Pinpoint the cell where the given text exists, returning its [x, y] midpoint coordinate. 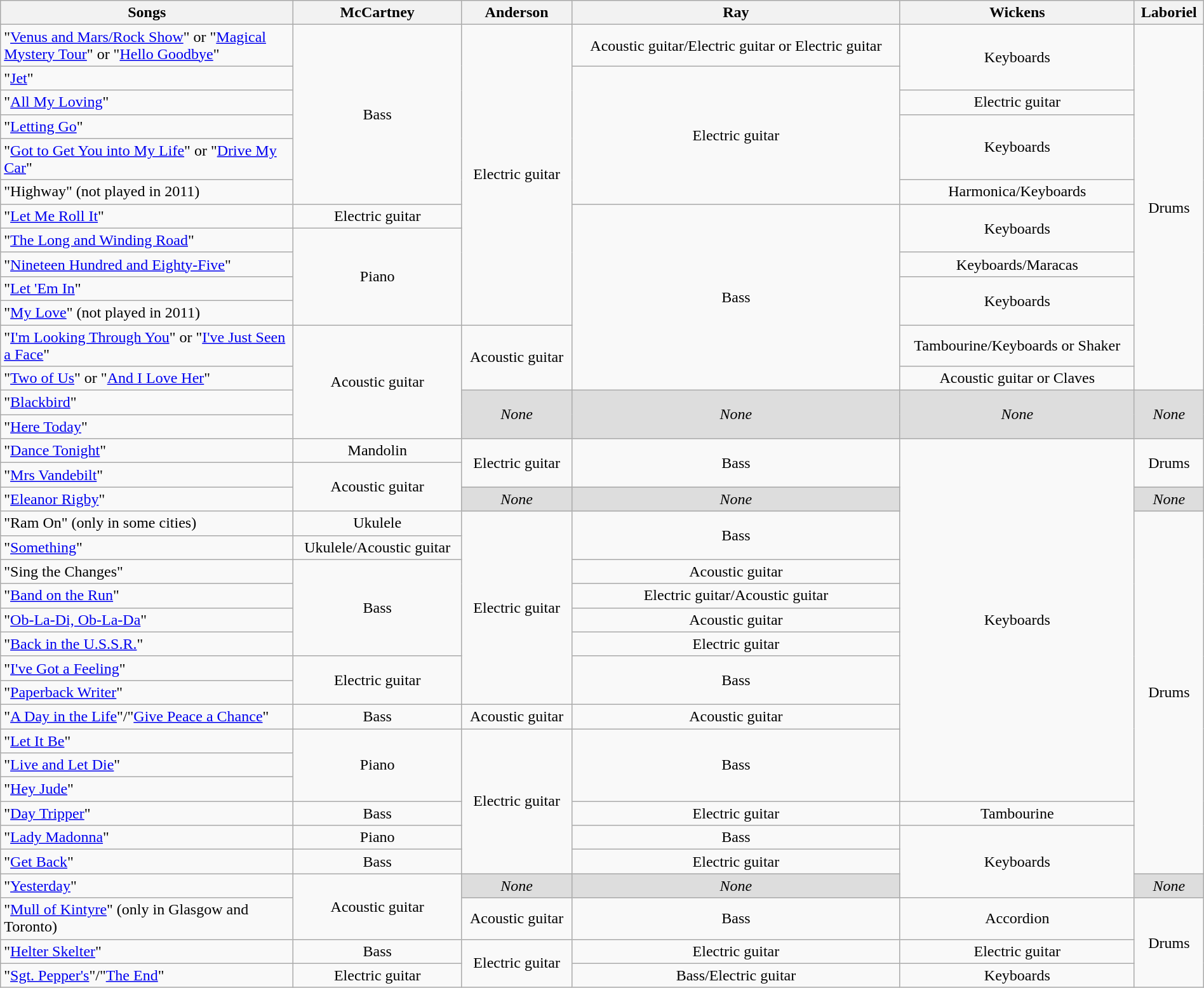
"Ram On" (only in some cities) [147, 523]
"Got to Get You into My Life" or "Drive My Car" [147, 159]
Laboriel [1168, 13]
"Two of Us" or "And I Love Her" [147, 378]
"Venus and Mars/Rock Show" or "Magical Mystery Tour" or "Hello Goodbye" [147, 46]
"My Love" (not played in 2011) [147, 312]
Keyboards/Maracas [1017, 264]
"Dance Tonight" [147, 451]
Electric guitar/Acoustic guitar [737, 596]
"All My Loving" [147, 102]
"Here Today" [147, 427]
Ray [737, 13]
"Band on the Run" [147, 596]
"Live and Let Die" [147, 765]
"Something" [147, 547]
Wickens [1017, 13]
"I'm Looking Through You" or "I've Just Seen a Face" [147, 345]
McCartney [377, 13]
"Day Tripper" [147, 813]
"Ob-La-Di, Ob-La-Da" [147, 620]
"Helter Skelter" [147, 951]
Anderson [517, 13]
Acoustic guitar or Claves [1017, 378]
Acoustic guitar/Electric guitar or Electric guitar [737, 46]
"Mull of Kintyre" (only in Glasgow and Toronto) [147, 918]
Accordion [1017, 918]
"Highway" (not played in 2011) [147, 192]
Songs [147, 13]
"Hey Jude" [147, 789]
Bass/Electric guitar [737, 975]
Harmonica/Keyboards [1017, 192]
Ukulele/Acoustic guitar [377, 547]
"Let 'Em In" [147, 288]
"Paperback Writer" [147, 692]
Ukulele [377, 523]
"Yesterday" [147, 886]
Tambourine [1017, 813]
"Jet" [147, 78]
"Mrs Vandebilt" [147, 475]
"Blackbird" [147, 403]
"Get Back" [147, 862]
"Let It Be" [147, 741]
"Lady Madonna" [147, 838]
Mandolin [377, 451]
"Nineteen Hundred and Eighty-Five" [147, 264]
"I've Got a Feeling" [147, 668]
"Letting Go" [147, 126]
"The Long and Winding Road" [147, 240]
"Sing the Changes" [147, 571]
"A Day in the Life"/"Give Peace a Chance" [147, 716]
"Let Me Roll It" [147, 216]
Tambourine/Keyboards or Shaker [1017, 345]
"Back in the U.S.S.R." [147, 644]
"Eleanor Rigby" [147, 499]
"Sgt. Pepper's"/"The End" [147, 975]
